Output the (x, y) coordinate of the center of the cell containing the given text.  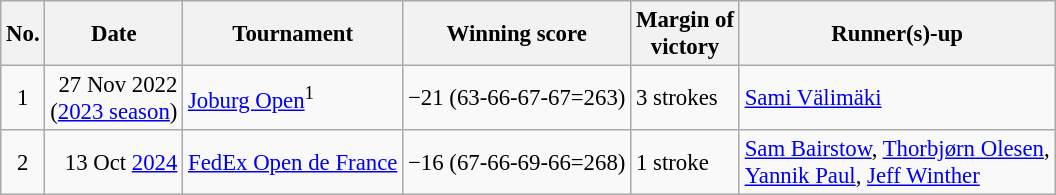
Winning score (517, 34)
1 stroke (686, 162)
Joburg Open1 (293, 98)
3 strokes (686, 98)
27 Nov 2022(2023 season) (114, 98)
Runner(s)-up (897, 34)
No. (23, 34)
FedEx Open de France (293, 162)
Date (114, 34)
−16 (67-66-69-66=268) (517, 162)
Sam Bairstow, Thorbjørn Olesen, Yannik Paul, Jeff Winther (897, 162)
1 (23, 98)
−21 (63-66-67-67=263) (517, 98)
Tournament (293, 34)
13 Oct 2024 (114, 162)
Sami Välimäki (897, 98)
Margin ofvictory (686, 34)
2 (23, 162)
